Return (X, Y) of the center of cell containing provided text 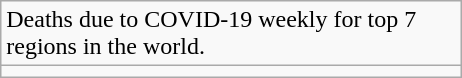
Deaths due to COVID-19 weekly for top 7 regions in the world. (232, 34)
